Identify which cell holds the provided text, then report its [x, y] central coordinate. 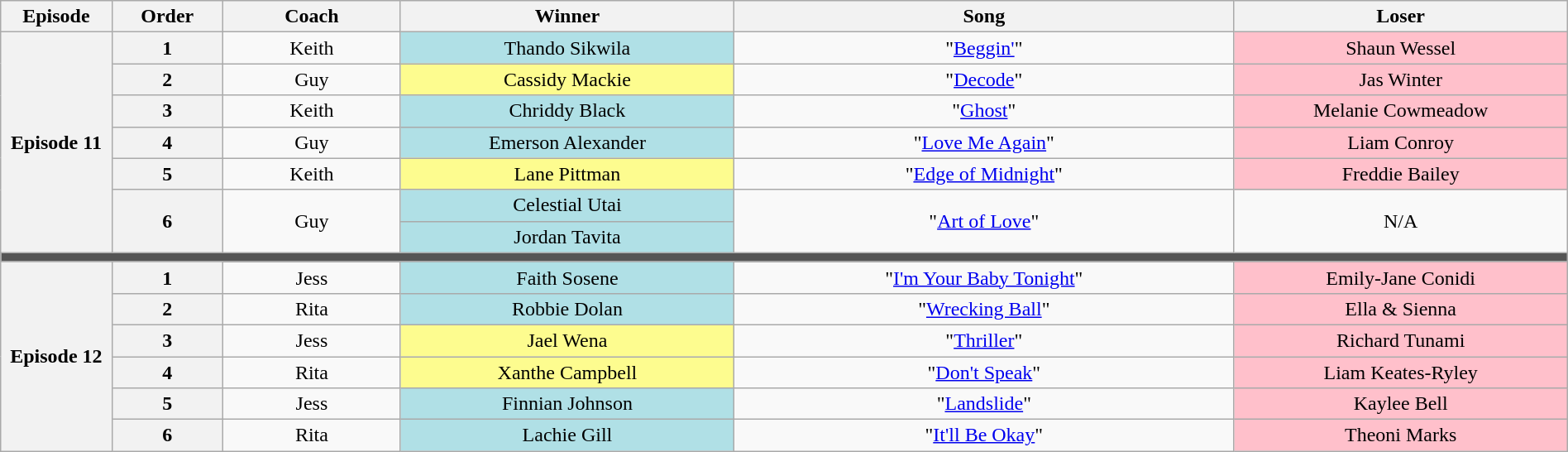
"Wrecking Ball" [984, 309]
"Art of Love" [984, 221]
Episode 11 [56, 142]
Cassidy Mackie [567, 79]
Order [167, 17]
"Love Me Again" [984, 142]
Coach [311, 17]
Jordan Tavita [567, 237]
Chriddy Black [567, 111]
Theoni Marks [1401, 435]
Song [984, 17]
"Decode" [984, 79]
"Thriller" [984, 340]
Liam Conroy [1401, 142]
Xanthe Campbell [567, 372]
"It'll Be Okay" [984, 435]
Lane Pittman [567, 174]
"I'm Your Baby Tonight" [984, 277]
Episode 12 [56, 356]
"Landslide" [984, 404]
"Don't Speak" [984, 372]
Faith Sosene [567, 277]
Finnian Johnson [567, 404]
Kaylee Bell [1401, 404]
Jas Winter [1401, 79]
Emily-Jane Conidi [1401, 277]
Celestial Utai [567, 205]
Episode [56, 17]
Melanie Cowmeadow [1401, 111]
Shaun Wessel [1401, 48]
"Edge of Midnight" [984, 174]
Robbie Dolan [567, 309]
N/A [1401, 221]
Jael Wena [567, 340]
"Beggin'" [984, 48]
Ella & Sienna [1401, 309]
"Ghost" [984, 111]
Liam Keates-Ryley [1401, 372]
Loser [1401, 17]
Winner [567, 17]
Emerson Alexander [567, 142]
Thando Sikwila [567, 48]
Lachie Gill [567, 435]
Freddie Bailey [1401, 174]
Richard Tunami [1401, 340]
